Search for the cell housing the specified text and yield its [x, y] center coordinate. 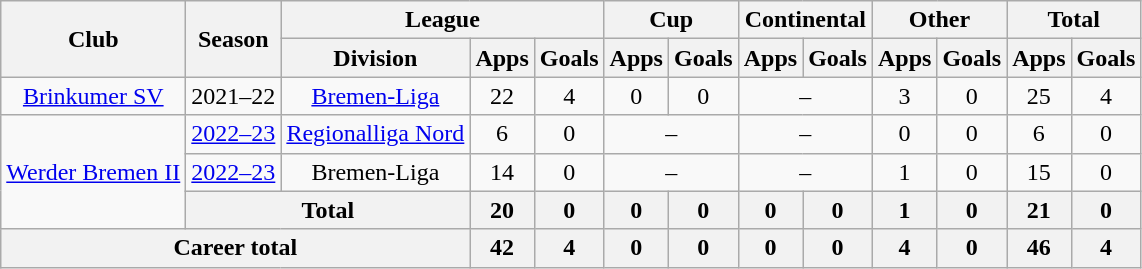
25 [1039, 96]
46 [1039, 248]
Continental [805, 20]
Season [234, 39]
Werder Bremen II [94, 172]
2021–22 [234, 96]
3 [904, 96]
20 [502, 210]
42 [502, 248]
Club [94, 39]
Regionalliga Nord [376, 134]
15 [1039, 172]
Division [376, 58]
14 [502, 172]
Cup [671, 20]
League [442, 20]
21 [1039, 210]
22 [502, 96]
Brinkumer SV [94, 96]
Other [939, 20]
Career total [236, 248]
